Search for the cell housing the specified text and yield its (x, y) center coordinate. 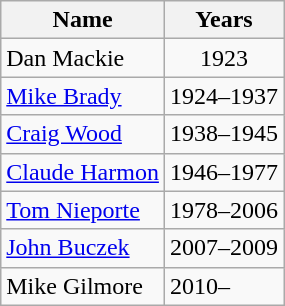
1923 (224, 58)
1946–1977 (224, 172)
1924–1937 (224, 96)
Tom Nieporte (83, 210)
Mike Gilmore (83, 286)
1938–1945 (224, 134)
2007–2009 (224, 248)
Years (224, 20)
John Buczek (83, 248)
Mike Brady (83, 96)
Dan Mackie (83, 58)
2010– (224, 286)
1978–2006 (224, 210)
Claude Harmon (83, 172)
Name (83, 20)
Craig Wood (83, 134)
